Pinpoint the cell where the given text exists, returning its [x, y] midpoint coordinate. 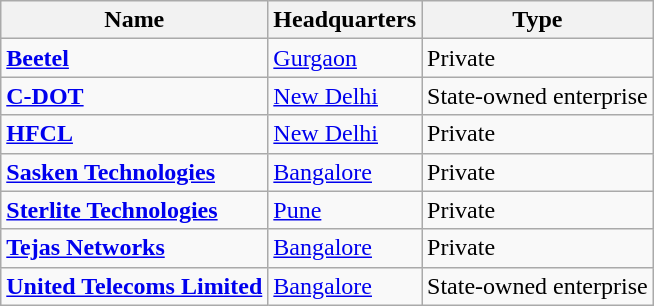
Sasken Technologies [134, 172]
Gurgaon [345, 58]
Pune [345, 210]
Type [538, 20]
Name [134, 20]
C-DOT [134, 96]
Beetel [134, 58]
Tejas Networks [134, 248]
Sterlite Technologies [134, 210]
United Telecoms Limited [134, 286]
Headquarters [345, 20]
HFCL [134, 134]
